Capture the cell that displays the provided text and extract its [x, y] central coordinate. 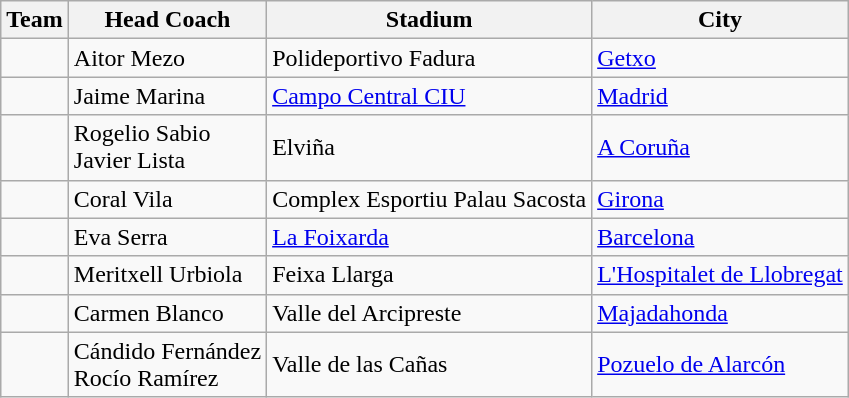
Valle del Arcipreste [430, 313]
Pozuelo de Alarcón [720, 364]
Stadium [430, 20]
Jaime Marina [167, 96]
Coral Vila [167, 199]
Elviña [430, 148]
Madrid [720, 96]
Polideportivo Fadura [430, 58]
L'Hospitalet de Llobregat [720, 275]
Majadahonda [720, 313]
City [720, 20]
Complex Esportiu Palau Sacosta [430, 199]
Aitor Mezo [167, 58]
Eva Serra [167, 237]
A Coruña [720, 148]
Campo Central CIU [430, 96]
Girona [720, 199]
Barcelona [720, 237]
Valle de las Cañas [430, 364]
Cándido Fernández Rocío Ramírez [167, 364]
Getxo [720, 58]
Meritxell Urbiola [167, 275]
La Foixarda [430, 237]
Rogelio Sabio Javier Lista [167, 148]
Feixa Llarga [430, 275]
Team [35, 20]
Carmen Blanco [167, 313]
Head Coach [167, 20]
